From the cell containing the given text, extract its center point as [x, y] coordinate. 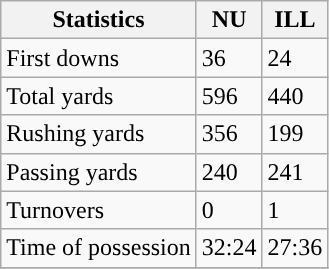
440 [295, 96]
596 [229, 96]
1 [295, 210]
ILL [295, 20]
356 [229, 134]
Passing yards [99, 172]
Total yards [99, 96]
32:24 [229, 248]
Turnovers [99, 210]
First downs [99, 58]
Time of possession [99, 248]
241 [295, 172]
24 [295, 58]
27:36 [295, 248]
Statistics [99, 20]
199 [295, 134]
0 [229, 210]
240 [229, 172]
NU [229, 20]
Rushing yards [99, 134]
36 [229, 58]
